Output the [x, y] coordinate of the center of the cell containing the given text.  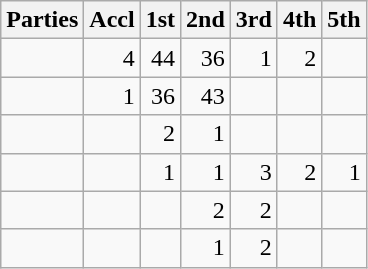
3 [254, 172]
5th [344, 20]
43 [206, 96]
4th [299, 20]
Accl [112, 20]
2nd [206, 20]
1st [160, 20]
4 [112, 58]
44 [160, 58]
3rd [254, 20]
Parties [42, 20]
